Pinpoint the cell where the given text exists, returning its [X, Y] midpoint coordinate. 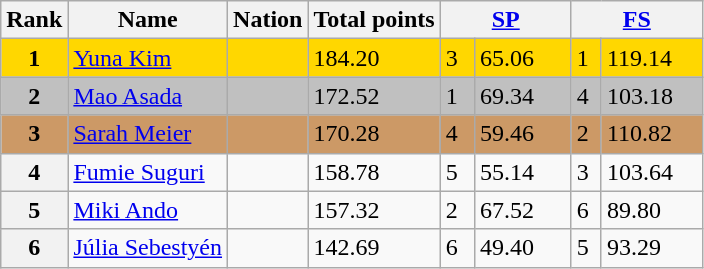
Júlia Sebestyén [148, 248]
Fumie Suguri [148, 172]
Sarah Meier [148, 134]
SP [506, 20]
Rank [34, 20]
184.20 [374, 58]
49.40 [522, 248]
110.82 [652, 134]
FS [636, 20]
158.78 [374, 172]
55.14 [522, 172]
103.18 [652, 96]
Total points [374, 20]
Yuna Kim [148, 58]
170.28 [374, 134]
103.64 [652, 172]
93.29 [652, 248]
172.52 [374, 96]
157.32 [374, 210]
Nation [268, 20]
Mao Asada [148, 96]
65.06 [522, 58]
119.14 [652, 58]
69.34 [522, 96]
59.46 [522, 134]
Name [148, 20]
142.69 [374, 248]
Miki Ando [148, 210]
89.80 [652, 210]
67.52 [522, 210]
